Capture the cell that displays the provided text and extract its (X, Y) central coordinate. 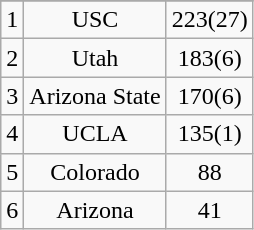
6 (12, 210)
5 (12, 172)
4 (12, 134)
Arizona (95, 210)
Utah (95, 58)
223(27) (210, 20)
41 (210, 210)
Colorado (95, 172)
183(6) (210, 58)
3 (12, 96)
135(1) (210, 134)
Arizona State (95, 96)
2 (12, 58)
170(6) (210, 96)
USC (95, 20)
88 (210, 172)
UCLA (95, 134)
1 (12, 20)
